Search for the cell housing the specified text and yield its [x, y] center coordinate. 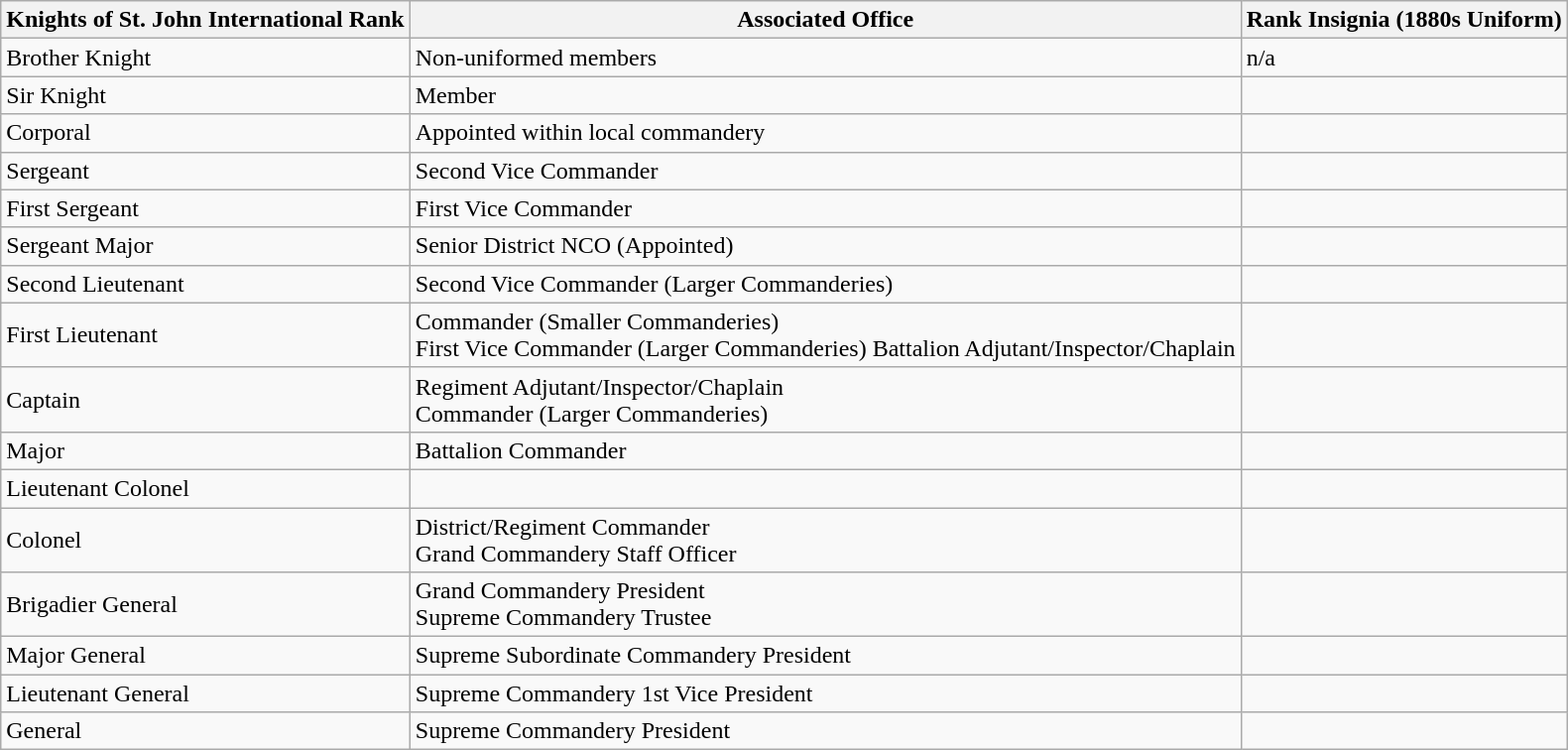
Member [825, 95]
First Vice Commander [825, 208]
Battalion Commander [825, 450]
Grand Commandery PresidentSupreme Commandery Trustee [825, 605]
Major General [205, 656]
Senior District NCO (Appointed) [825, 246]
Lieutenant Colonel [205, 488]
Second Lieutenant [205, 284]
Rank Insignia (1880s Uniform) [1404, 20]
Colonel [205, 540]
First Lieutenant [205, 335]
Brother Knight [205, 58]
First Sergeant [205, 208]
Brigadier General [205, 605]
Second Vice Commander (Larger Commanderies) [825, 284]
Major [205, 450]
n/a [1404, 58]
Supreme Commandery 1st Vice President [825, 693]
Sergeant [205, 171]
Appointed within local commandery [825, 133]
Commander (Smaller Commanderies)First Vice Commander (Larger Commanderies) Battalion Adjutant/Inspector/Chaplain [825, 335]
Second Vice Commander [825, 171]
Supreme Subordinate Commandery President [825, 656]
Captain [205, 399]
Lieutenant General [205, 693]
General [205, 731]
Sergeant Major [205, 246]
Corporal [205, 133]
District/Regiment CommanderGrand Commandery Staff Officer [825, 540]
Non-uniformed members [825, 58]
Sir Knight [205, 95]
Knights of St. John International Rank [205, 20]
Associated Office [825, 20]
Regiment Adjutant/Inspector/ChaplainCommander (Larger Commanderies) [825, 399]
Supreme Commandery President [825, 731]
